Scan for the cell matching the given text and deliver its (x, y) coordinate at center. 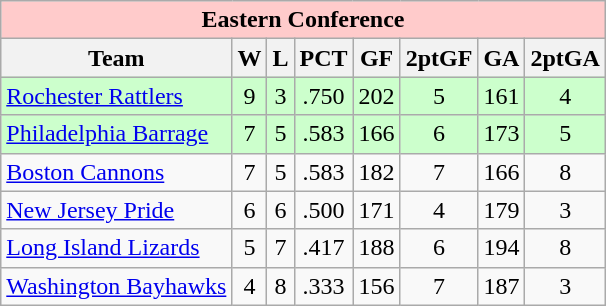
GF (376, 58)
9 (250, 96)
156 (376, 286)
188 (376, 248)
PCT (324, 58)
Team (116, 58)
194 (502, 248)
161 (502, 96)
202 (376, 96)
.417 (324, 248)
2ptGA (565, 58)
.500 (324, 210)
W (250, 58)
.333 (324, 286)
.750 (324, 96)
179 (502, 210)
New Jersey Pride (116, 210)
Rochester Rattlers (116, 96)
Boston Cannons (116, 172)
Long Island Lizards (116, 248)
L (280, 58)
2ptGF (439, 58)
GA (502, 58)
Eastern Conference (304, 20)
173 (502, 134)
171 (376, 210)
187 (502, 286)
Philadelphia Barrage (116, 134)
182 (376, 172)
Washington Bayhawks (116, 286)
